Detect which cell encompasses the target text, then output its (X, Y) center coordinate. 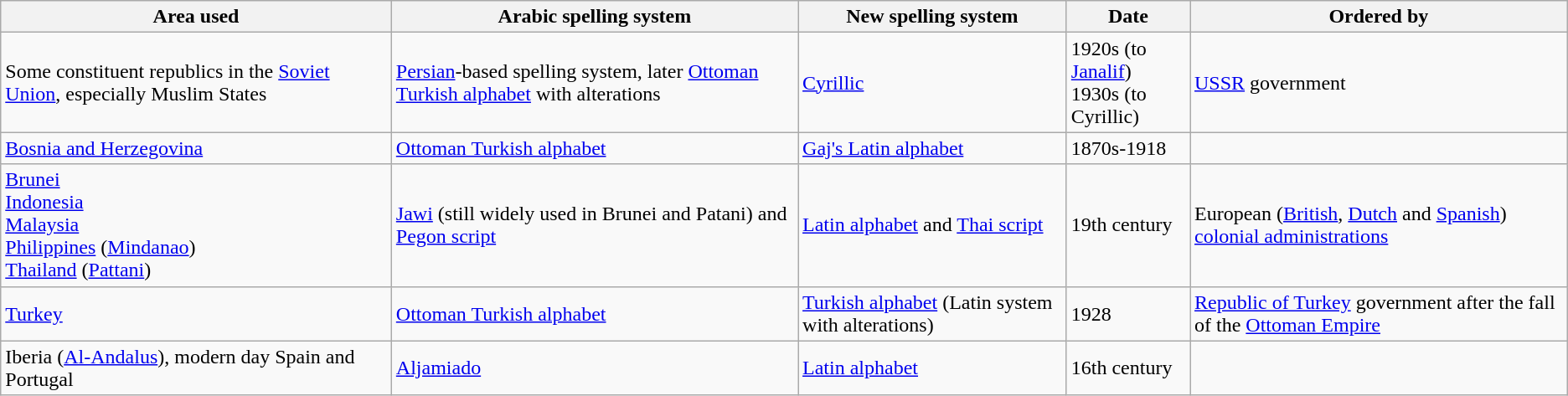
Aljamiado (595, 368)
European (British, Dutch and Spanish) colonial administrations (1379, 225)
Persian-based spelling system, later Ottoman Turkish alphabet with alterations (595, 82)
USSR government (1379, 82)
1870s-1918 (1127, 148)
1928 (1127, 313)
New spelling system (933, 17)
16th century (1127, 368)
Turkish alphabet (Latin system with alterations) (933, 313)
Arabic spelling system (595, 17)
Bosnia and Herzegovina (196, 148)
Turkey (196, 313)
Gaj's Latin alphabet (933, 148)
Jawi (still widely used in Brunei and Patani) and Pegon script (595, 225)
Republic of Turkey government after the fall of the Ottoman Empire (1379, 313)
Some constituent republics in the Soviet Union, especially Muslim States (196, 82)
Latin alphabet and Thai script (933, 225)
Ordered by (1379, 17)
Iberia (Al-Andalus), modern day Spain and Portugal (196, 368)
Latin alphabet (933, 368)
1920s (to Janalif)1930s (to Cyrillic) (1127, 82)
19th century (1127, 225)
Cyrillic (933, 82)
Area used (196, 17)
Date (1127, 17)
BruneiIndonesiaMalaysiaPhilippines (Mindanao)Thailand (Pattani) (196, 225)
